Return (x, y) of the center of cell containing provided text 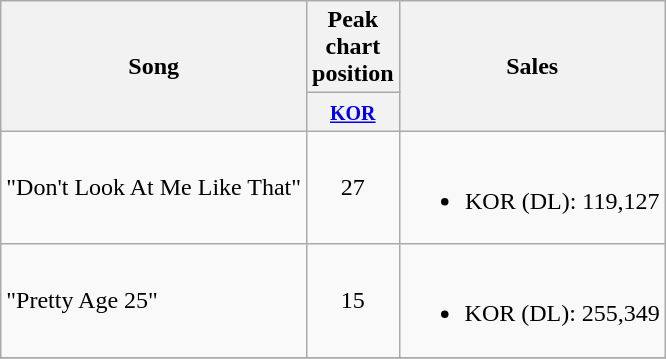
"Pretty Age 25" (154, 300)
"Don't Look At Me Like That" (154, 188)
Peak chart position (353, 47)
27 (353, 188)
KOR (DL): 255,349 (532, 300)
15 (353, 300)
KOR (DL): 119,127 (532, 188)
Sales (532, 66)
Song (154, 66)
KOR (353, 112)
